Determine the (X, Y) coordinate at the center of the cell enclosing the given text.  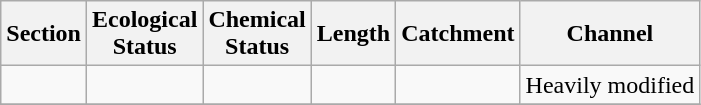
Heavily modified (610, 85)
EcologicalStatus (144, 34)
ChemicalStatus (257, 34)
Length (353, 34)
Catchment (458, 34)
Section (44, 34)
Channel (610, 34)
